Scan for the cell matching the given text and deliver its [x, y] coordinate at center. 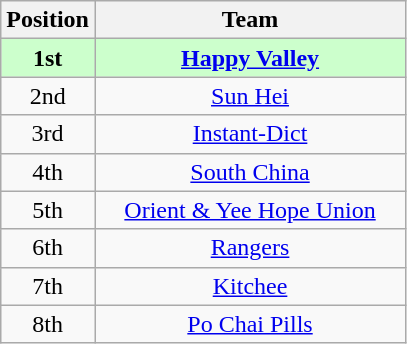
Po Chai Pills [250, 324]
Team [250, 20]
Orient & Yee Hope Union [250, 210]
South China [250, 172]
8th [48, 324]
Instant-Dict [250, 134]
5th [48, 210]
2nd [48, 96]
6th [48, 248]
Happy Valley [250, 58]
4th [48, 172]
Position [48, 20]
Rangers [250, 248]
Kitchee [250, 286]
1st [48, 58]
Sun Hei [250, 96]
7th [48, 286]
3rd [48, 134]
